Provide the [x, y] coordinate of the cell's center where the given text is located.  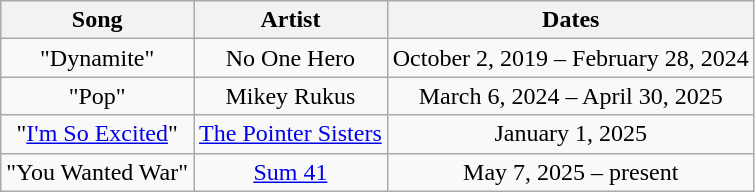
Artist [291, 20]
Song [98, 20]
Dates [570, 20]
March 6, 2024 – April 30, 2025 [570, 96]
October 2, 2019 – February 28, 2024 [570, 58]
"Pop" [98, 96]
Mikey Rukus [291, 96]
January 1, 2025 [570, 134]
"I'm So Excited" [98, 134]
"You Wanted War" [98, 172]
No One Hero [291, 58]
"Dynamite" [98, 58]
Sum 41 [291, 172]
May 7, 2025 – present [570, 172]
The Pointer Sisters [291, 134]
